Search for the cell housing the specified text and yield its (X, Y) center coordinate. 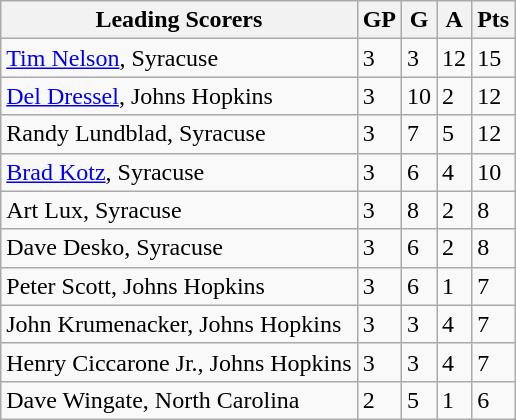
John Krumenacker, Johns Hopkins (179, 324)
Dave Desko, Syracuse (179, 248)
Tim Nelson, Syracuse (179, 58)
Art Lux, Syracuse (179, 210)
A (454, 20)
Del Dressel, Johns Hopkins (179, 96)
Brad Kotz, Syracuse (179, 172)
GP (379, 20)
Pts (494, 20)
Peter Scott, Johns Hopkins (179, 286)
Dave Wingate, North Carolina (179, 400)
G (418, 20)
Randy Lundblad, Syracuse (179, 134)
15 (494, 58)
Leading Scorers (179, 20)
Henry Ciccarone Jr., Johns Hopkins (179, 362)
